Extract the [X, Y] coordinate from the center of the cell holding the provided text.  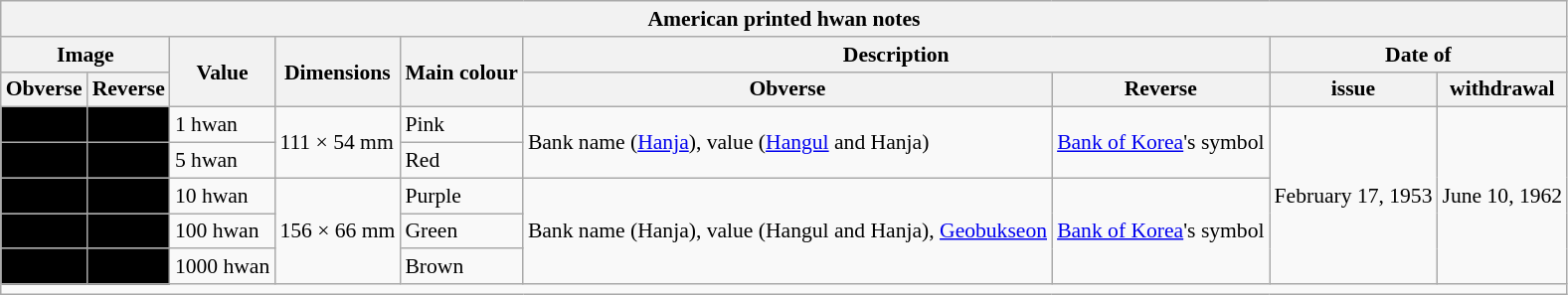
American printed hwan notes [784, 19]
5 hwan [223, 161]
1 hwan [223, 125]
1000 hwan [223, 267]
Brown [461, 267]
100 hwan [223, 231]
156 × 66 mm [337, 230]
Date of [1419, 55]
111 × 54 mm [337, 143]
10 hwan [223, 196]
Bank name (Hanja), value (Hangul and Hanja) [787, 143]
withdrawal [1503, 89]
February 17, 1953 [1354, 196]
Pink [461, 125]
June 10, 1962 [1503, 196]
Image [86, 55]
Dimensions [337, 72]
Value [223, 72]
Main colour [461, 72]
Bank name (Hanja), value (Hangul and Hanja), Geobukseon [787, 230]
Red [461, 161]
Purple [461, 196]
issue [1354, 89]
Green [461, 231]
Description [897, 55]
